Identify which cell holds the provided text, then report its (X, Y) central coordinate. 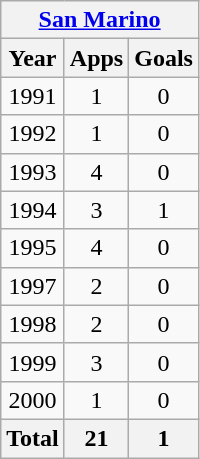
Goals (164, 58)
21 (96, 438)
1991 (33, 96)
1998 (33, 324)
Total (33, 438)
Apps (96, 58)
Year (33, 58)
1997 (33, 286)
1999 (33, 362)
San Marino (100, 20)
1994 (33, 210)
2000 (33, 400)
1995 (33, 248)
1992 (33, 134)
1993 (33, 172)
